Detect which cell encompasses the target text, then output its [X, Y] center coordinate. 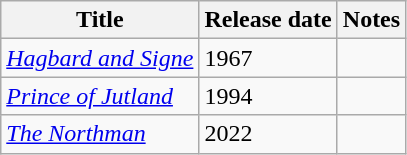
1967 [268, 58]
1994 [268, 96]
Release date [268, 20]
Notes [371, 20]
Hagbard and Signe [100, 58]
Title [100, 20]
2022 [268, 134]
Prince of Jutland [100, 96]
The Northman [100, 134]
